Capture the cell that displays the provided text and extract its (X, Y) central coordinate. 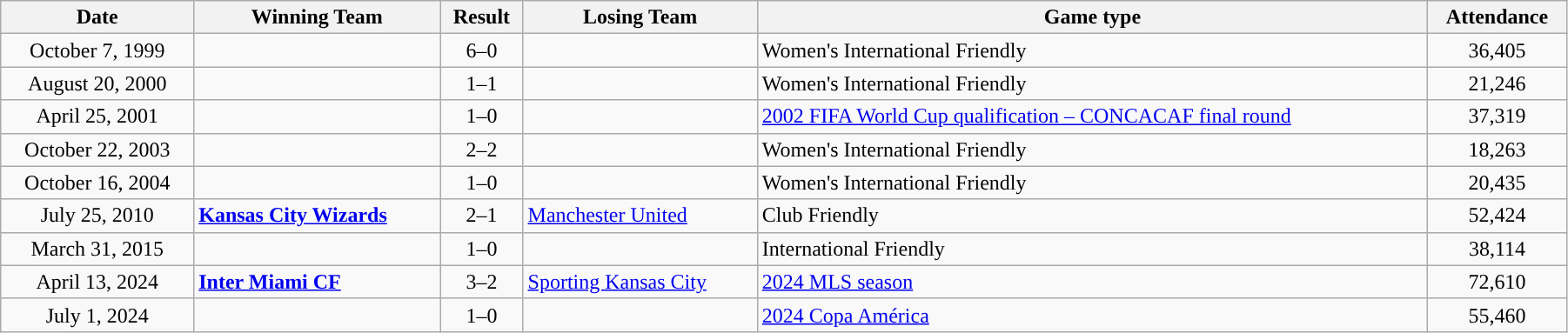
April 13, 2024 (97, 282)
October 22, 2003 (97, 150)
Inter Miami CF (317, 282)
2024 MLS season (1092, 282)
21,246 (1498, 83)
Winning Team (317, 17)
2024 Copa América (1092, 315)
July 25, 2010 (97, 216)
Result (482, 17)
Date (97, 17)
Losing Team (640, 17)
2–1 (482, 216)
April 25, 2001 (97, 117)
3–2 (482, 282)
March 31, 2015 (97, 249)
18,263 (1498, 150)
Kansas City Wizards (317, 216)
Game type (1092, 17)
August 20, 2000 (97, 83)
20,435 (1498, 183)
2002 FIFA World Cup qualification – CONCACAF final round (1092, 117)
2–2 (482, 150)
October 16, 2004 (97, 183)
55,460 (1498, 315)
Sporting Kansas City (640, 282)
Attendance (1498, 17)
Club Friendly (1092, 216)
38,114 (1498, 249)
Manchester United (640, 216)
36,405 (1498, 50)
International Friendly (1092, 249)
July 1, 2024 (97, 315)
72,610 (1498, 282)
1–1 (482, 83)
6–0 (482, 50)
52,424 (1498, 216)
October 7, 1999 (97, 50)
37,319 (1498, 117)
